From the cell containing the given text, extract its center point as (X, Y) coordinate. 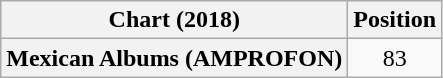
Mexican Albums (AMPROFON) (174, 58)
83 (395, 58)
Position (395, 20)
Chart (2018) (174, 20)
